Search for the cell housing the specified text and yield its [x, y] center coordinate. 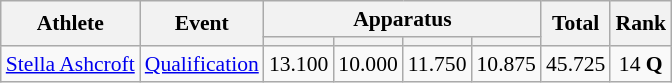
Qualification [202, 64]
13.100 [298, 64]
14 Q [640, 64]
Athlete [70, 24]
Event [202, 24]
10.875 [506, 64]
11.750 [438, 64]
45.725 [576, 64]
Apparatus [402, 19]
10.000 [368, 64]
Rank [640, 24]
Stella Ashcroft [70, 64]
Total [576, 24]
